From the cell containing the given text, extract its center point as [X, Y] coordinate. 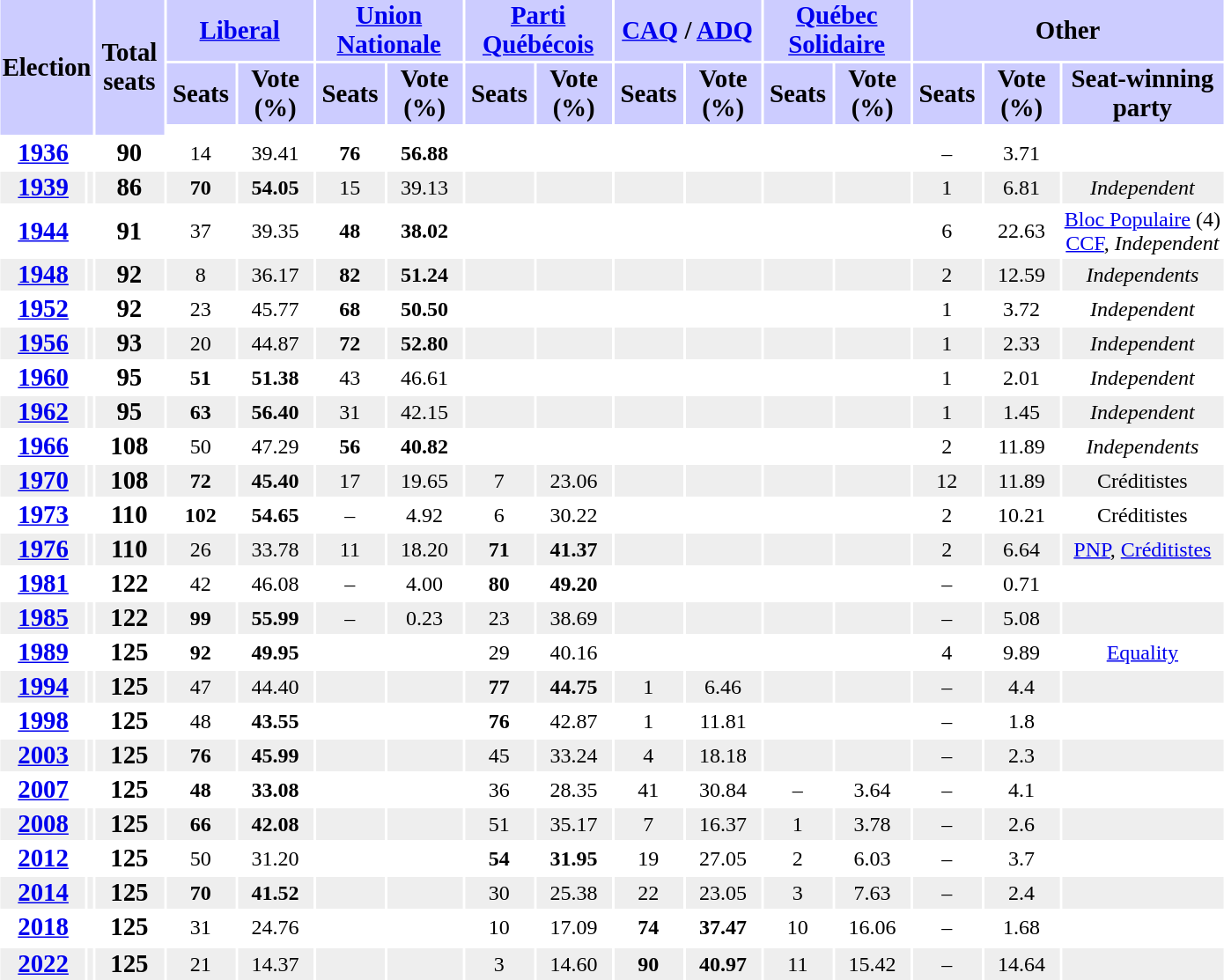
3.64 [873, 790]
22.63 [1021, 231]
42.87 [574, 721]
77 [499, 687]
1994 [43, 687]
1970 [43, 481]
Bloc Populaire (4)CCF, Independent [1143, 231]
1.68 [1021, 927]
1944 [43, 231]
74 [648, 927]
4.1 [1021, 790]
2.33 [1021, 343]
1.45 [1021, 412]
56 [350, 446]
6.03 [873, 858]
51.24 [424, 275]
40.16 [574, 652]
44.87 [276, 343]
93 [129, 343]
33.24 [574, 755]
42.15 [424, 412]
54.65 [276, 515]
Liberal [240, 30]
25.38 [574, 893]
39.13 [424, 188]
41.37 [574, 549]
86 [129, 188]
50.50 [424, 309]
63 [201, 412]
3.72 [1021, 309]
2022 [43, 964]
102 [201, 515]
47 [201, 687]
18.18 [723, 755]
43.55 [276, 721]
14.64 [1021, 964]
3.7 [1021, 858]
12.59 [1021, 275]
7.63 [873, 893]
Parti Québécois [538, 30]
36.17 [276, 275]
Equality [1143, 652]
2012 [43, 858]
46.61 [424, 378]
24.76 [276, 927]
40.97 [723, 964]
33.08 [276, 790]
4.4 [1021, 687]
2.4 [1021, 893]
12 [947, 481]
Other [1067, 30]
36 [499, 790]
46.08 [276, 584]
80 [499, 584]
14.37 [276, 964]
91 [129, 231]
28.35 [574, 790]
8 [201, 275]
0.71 [1021, 584]
22 [648, 893]
6.46 [723, 687]
45.40 [276, 481]
4.92 [424, 515]
47.29 [276, 446]
0.23 [424, 618]
2018 [43, 927]
1936 [43, 153]
9.89 [1021, 652]
39.35 [276, 231]
21 [201, 964]
51.38 [276, 378]
16.37 [723, 824]
1981 [43, 584]
54.05 [276, 188]
CAQ / ADQ [687, 30]
30.84 [723, 790]
20 [201, 343]
38.02 [424, 231]
2014 [43, 893]
55.99 [276, 618]
1948 [43, 275]
1960 [43, 378]
17 [350, 481]
30.22 [574, 515]
29 [499, 652]
99 [201, 618]
37.47 [723, 927]
26 [201, 549]
1952 [43, 309]
15.42 [873, 964]
17.09 [574, 927]
31.95 [574, 858]
11.81 [723, 721]
2.01 [1021, 378]
43 [350, 378]
15 [350, 188]
Québec Solidaire [837, 30]
2.3 [1021, 755]
40.82 [424, 446]
27.05 [723, 858]
44.75 [574, 687]
49.95 [276, 652]
1962 [43, 412]
33.78 [276, 549]
19 [648, 858]
1989 [43, 652]
45.77 [276, 309]
10.21 [1021, 515]
31.20 [276, 858]
23.05 [723, 893]
35.17 [574, 824]
1939 [43, 188]
42.08 [276, 824]
1966 [43, 446]
30 [499, 893]
2003 [43, 755]
Seat-winning party [1143, 93]
6.64 [1021, 549]
18.20 [424, 549]
4.00 [424, 584]
68 [350, 309]
1.8 [1021, 721]
6.81 [1021, 188]
82 [350, 275]
49.20 [574, 584]
2007 [43, 790]
1956 [43, 343]
52.80 [424, 343]
1998 [43, 721]
16.06 [873, 927]
23.06 [574, 481]
14 [201, 153]
19.65 [424, 481]
2008 [43, 824]
Union Nationale [388, 30]
66 [201, 824]
45.99 [276, 755]
5.08 [1021, 618]
1973 [43, 515]
2.6 [1021, 824]
Election [47, 67]
14.60 [574, 964]
41.52 [276, 893]
44.40 [276, 687]
37 [201, 231]
39.41 [276, 153]
Total seats [129, 67]
3.78 [873, 824]
56.88 [424, 153]
38.69 [574, 618]
1985 [43, 618]
56.40 [276, 412]
3.71 [1021, 153]
42 [201, 584]
PNP, Créditistes [1143, 549]
71 [499, 549]
54 [499, 858]
45 [499, 755]
1976 [43, 549]
41 [648, 790]
